Determine the (x, y) coordinate at the center of the cell enclosing the given text.  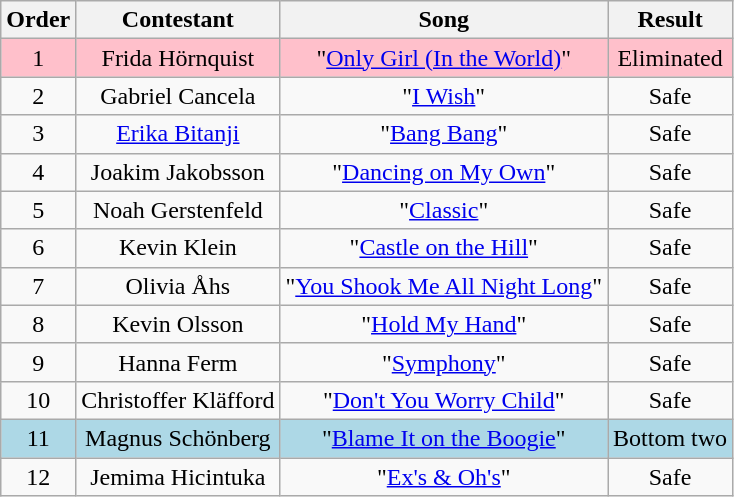
Kevin Klein (178, 248)
Magnus Schönberg (178, 438)
"Only Girl (In the World)" (444, 58)
Frida Hörnquist (178, 58)
"I Wish" (444, 96)
Song (444, 20)
Christoffer Kläfford (178, 400)
"Classic" (444, 210)
1 (38, 58)
Jemima Hicintuka (178, 477)
9 (38, 362)
2 (38, 96)
Contestant (178, 20)
Result (670, 20)
Kevin Olsson (178, 324)
"Hold My Hand" (444, 324)
"Ex's & Oh's" (444, 477)
12 (38, 477)
"Bang Bang" (444, 134)
"Don't You Worry Child" (444, 400)
Noah Gerstenfeld (178, 210)
Eliminated (670, 58)
10 (38, 400)
"Blame It on the Boogie" (444, 438)
Joakim Jakobsson (178, 172)
"Dancing on My Own" (444, 172)
11 (38, 438)
Order (38, 20)
7 (38, 286)
4 (38, 172)
5 (38, 210)
Olivia Åhs (178, 286)
6 (38, 248)
"You Shook Me All Night Long" (444, 286)
"Symphony" (444, 362)
Erika Bitanji (178, 134)
"Castle on the Hill" (444, 248)
3 (38, 134)
8 (38, 324)
Gabriel Cancela (178, 96)
Hanna Ferm (178, 362)
Bottom two (670, 438)
